Return the (x, y) coordinate for the center point of the cell that contains the specified text.  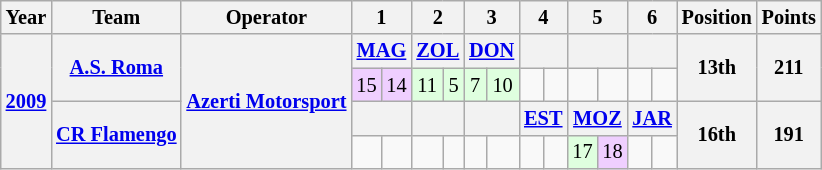
2009 (26, 102)
CR Flamengo (116, 134)
ZOL (438, 51)
Position (717, 17)
MAG (381, 51)
211 (789, 68)
EST (543, 118)
11 (426, 85)
7 (475, 85)
4 (543, 17)
15 (366, 85)
2 (438, 17)
Year (26, 17)
Azerti Motorsport (266, 102)
10 (502, 85)
MOZ (597, 118)
1 (381, 17)
6 (652, 17)
18 (612, 152)
Points (789, 17)
Team (116, 17)
16th (717, 134)
191 (789, 134)
Operator (266, 17)
A.S. Roma (116, 68)
17 (582, 152)
JAR (652, 118)
3 (492, 17)
14 (396, 85)
13th (717, 68)
DON (492, 51)
